Output the [X, Y] coordinate of the center of the cell containing the given text.  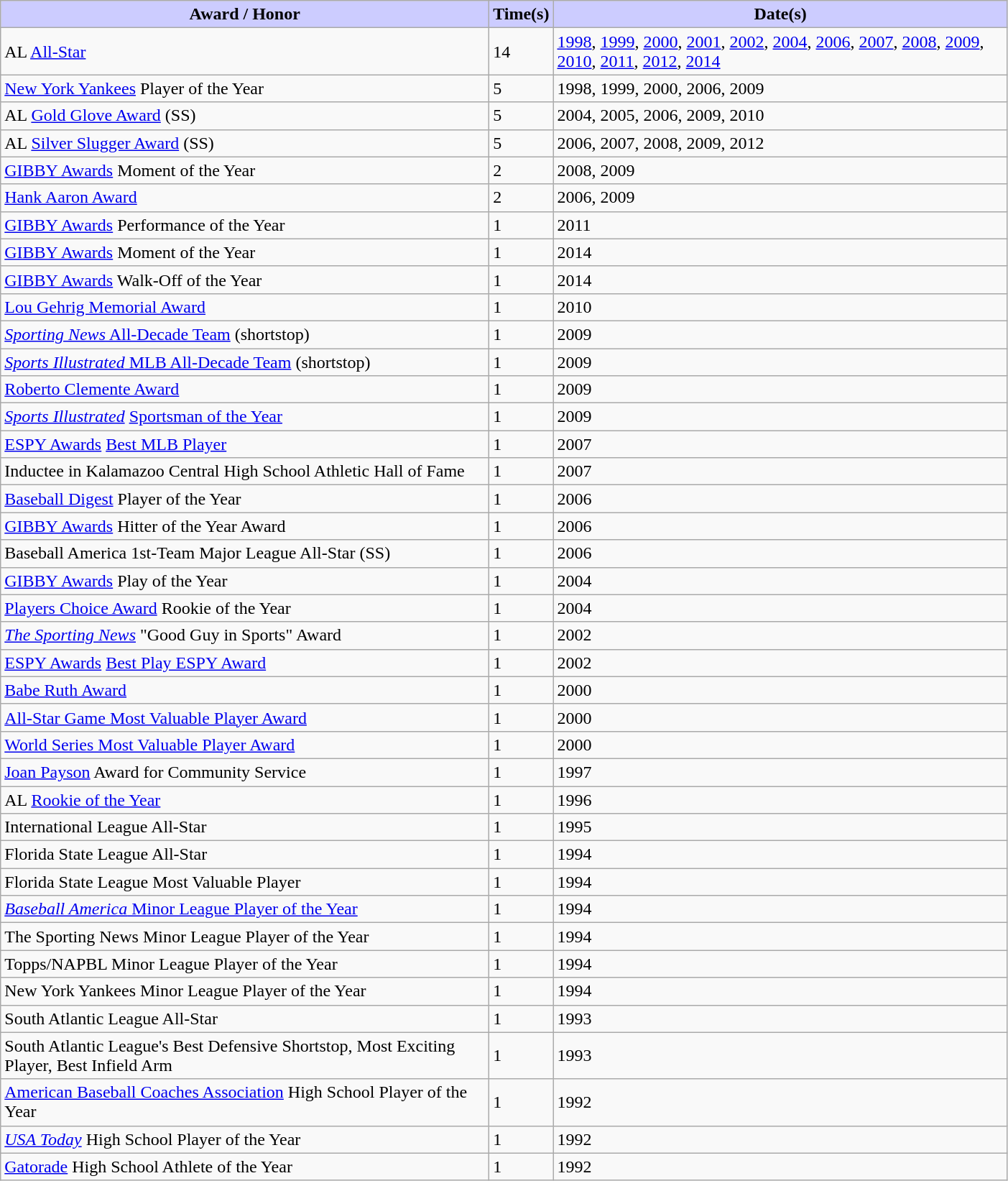
Sports Illustrated Sportsman of the Year [245, 417]
Award / Honor [245, 14]
Florida State League Most Valuable Player [245, 882]
Sporting News All-Decade Team (shortstop) [245, 334]
USA Today High School Player of the Year [245, 1139]
Baseball Digest Player of the Year [245, 499]
AL Gold Glove Award (SS) [245, 116]
Babe Ruth Award [245, 690]
Time(s) [522, 14]
GIBBY Awards Play of the Year [245, 581]
2010 [780, 307]
Roberto Clemente Award [245, 390]
South Atlantic League's Best Defensive Shortstop, Most Exciting Player, Best Infield Arm [245, 1055]
New York Yankees Player of the Year [245, 88]
14 [522, 52]
ESPY Awards Best Play ESPY Award [245, 663]
World Series Most Valuable Player Award [245, 745]
ESPY Awards Best MLB Player [245, 444]
All-Star Game Most Valuable Player Award [245, 717]
GIBBY Awards Performance of the Year [245, 225]
International League All-Star [245, 827]
2008, 2009 [780, 170]
2006, 2007, 2008, 2009, 2012 [780, 143]
Baseball America Minor League Player of the Year [245, 909]
Topps/NAPBL Minor League Player of the Year [245, 964]
The Sporting News "Good Guy in Sports" Award [245, 635]
AL All-Star [245, 52]
Lou Gehrig Memorial Award [245, 307]
AL Silver Slugger Award (SS) [245, 143]
1997 [780, 772]
New York Yankees Minor League Player of the Year [245, 991]
Sports Illustrated MLB All-Decade Team (shortstop) [245, 362]
Hank Aaron Award [245, 198]
Inductee in Kalamazoo Central High School Athletic Hall of Fame [245, 472]
Gatorade High School Athlete of the Year [245, 1167]
1998, 1999, 2000, 2006, 2009 [780, 88]
1995 [780, 827]
GIBBY Awards Walk-Off of the Year [245, 280]
AL Rookie of the Year [245, 800]
Date(s) [780, 14]
GIBBY Awards Hitter of the Year Award [245, 526]
Joan Payson Award for Community Service [245, 772]
1998, 1999, 2000, 2001, 2002, 2004, 2006, 2007, 2008, 2009, 2010, 2011, 2012, 2014 [780, 52]
The Sporting News Minor League Player of the Year [245, 937]
2006, 2009 [780, 198]
South Atlantic League All-Star [245, 1019]
2011 [780, 225]
Players Choice Award Rookie of the Year [245, 608]
1996 [780, 800]
Baseball America 1st-Team Major League All-Star (SS) [245, 553]
American Baseball Coaches Association High School Player of the Year [245, 1103]
2004, 2005, 2006, 2009, 2010 [780, 116]
Florida State League All-Star [245, 855]
